Find where the given text appears and provide that cell's center as (X, Y) coordinate. 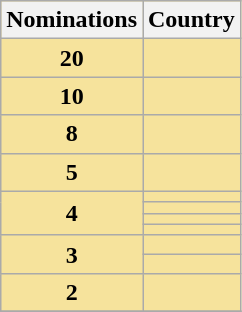
3 (72, 254)
2 (72, 292)
10 (72, 96)
20 (72, 58)
4 (72, 213)
Nominations (72, 20)
8 (72, 134)
Country (191, 20)
5 (72, 172)
